Search for the cell housing the specified text and yield its [X, Y] center coordinate. 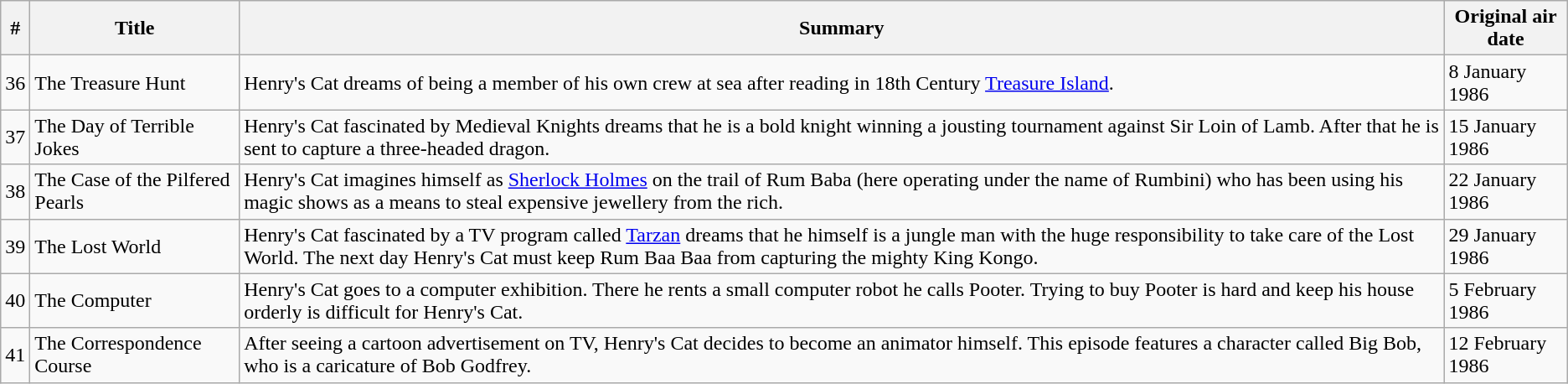
38 [15, 191]
40 [15, 300]
29 January 1986 [1506, 246]
37 [15, 138]
The Lost World [135, 246]
36 [15, 82]
# [15, 29]
22 January 1986 [1506, 191]
Summary [842, 29]
Title [135, 29]
39 [15, 246]
12 February 1986 [1506, 355]
The Case of the Pilfered Pearls [135, 191]
Original air date [1506, 29]
The Day of Terrible Jokes [135, 138]
8 January 1986 [1506, 82]
The Correspondence Course [135, 355]
The Treasure Hunt [135, 82]
15 January 1986 [1506, 138]
41 [15, 355]
5 February 1986 [1506, 300]
Henry's Cat dreams of being a member of his own crew at sea after reading in 18th Century Treasure Island. [842, 82]
The Computer [135, 300]
